Identify which cell holds the provided text, then report its (X, Y) central coordinate. 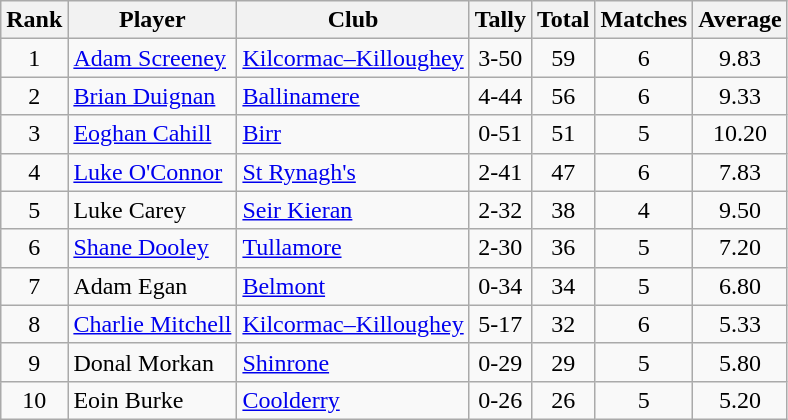
0-26 (500, 400)
5-17 (500, 324)
2-41 (500, 172)
10 (34, 400)
0-51 (500, 134)
Donal Morkan (152, 362)
47 (563, 172)
3-50 (500, 58)
7 (34, 286)
Player (152, 20)
9.50 (740, 210)
56 (563, 96)
Club (353, 20)
Matches (644, 20)
29 (563, 362)
Tally (500, 20)
3 (34, 134)
9.33 (740, 96)
5.33 (740, 324)
2-30 (500, 248)
6.80 (740, 286)
Seir Kieran (353, 210)
Tullamore (353, 248)
Adam Egan (152, 286)
4-44 (500, 96)
26 (563, 400)
0-29 (500, 362)
Total (563, 20)
34 (563, 286)
9.83 (740, 58)
Shinrone (353, 362)
Brian Duignan (152, 96)
St Rynagh's (353, 172)
36 (563, 248)
Eoin Burke (152, 400)
Luke O'Connor (152, 172)
Coolderry (353, 400)
5.80 (740, 362)
Eoghan Cahill (152, 134)
7.20 (740, 248)
38 (563, 210)
7.83 (740, 172)
59 (563, 58)
Charlie Mitchell (152, 324)
2 (34, 96)
8 (34, 324)
0-34 (500, 286)
Rank (34, 20)
Average (740, 20)
5.20 (740, 400)
51 (563, 134)
32 (563, 324)
Belmont (353, 286)
Birr (353, 134)
2-32 (500, 210)
Ballinamere (353, 96)
Luke Carey (152, 210)
1 (34, 58)
Shane Dooley (152, 248)
Adam Screeney (152, 58)
9 (34, 362)
10.20 (740, 134)
